Capture the cell that displays the provided text and extract its [x, y] central coordinate. 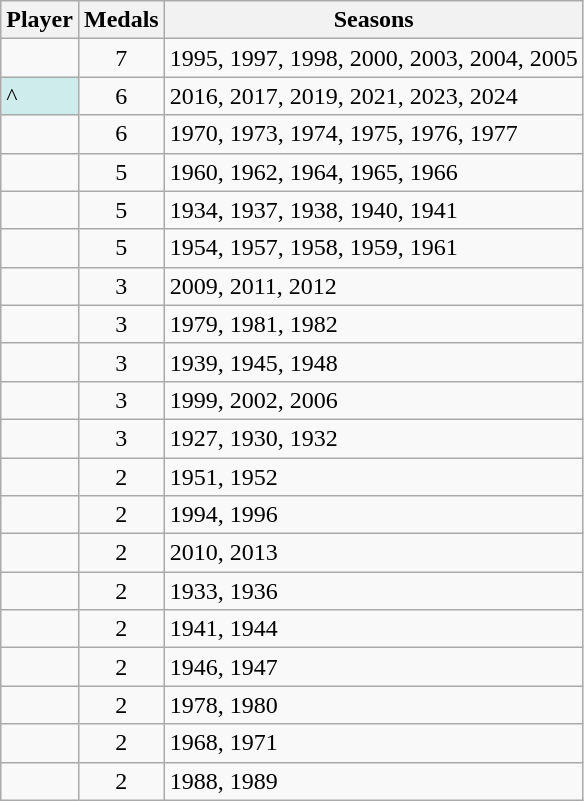
1927, 1930, 1932 [374, 438]
1960, 1962, 1964, 1965, 1966 [374, 172]
1988, 1989 [374, 781]
1939, 1945, 1948 [374, 362]
1951, 1952 [374, 477]
1979, 1981, 1982 [374, 324]
1954, 1957, 1958, 1959, 1961 [374, 248]
1968, 1971 [374, 743]
2009, 2011, 2012 [374, 286]
1978, 1980 [374, 705]
1934, 1937, 1938, 1940, 1941 [374, 210]
Seasons [374, 20]
2010, 2013 [374, 553]
1999, 2002, 2006 [374, 400]
1970, 1973, 1974, 1975, 1976, 1977 [374, 134]
1941, 1944 [374, 629]
^ [40, 96]
Medals [121, 20]
1994, 1996 [374, 515]
1995, 1997, 1998, 2000, 2003, 2004, 2005 [374, 58]
7 [121, 58]
1933, 1936 [374, 591]
Player [40, 20]
2016, 2017, 2019, 2021, 2023, 2024 [374, 96]
1946, 1947 [374, 667]
